Locate the cell with the specified text and output its (X, Y) center coordinate. 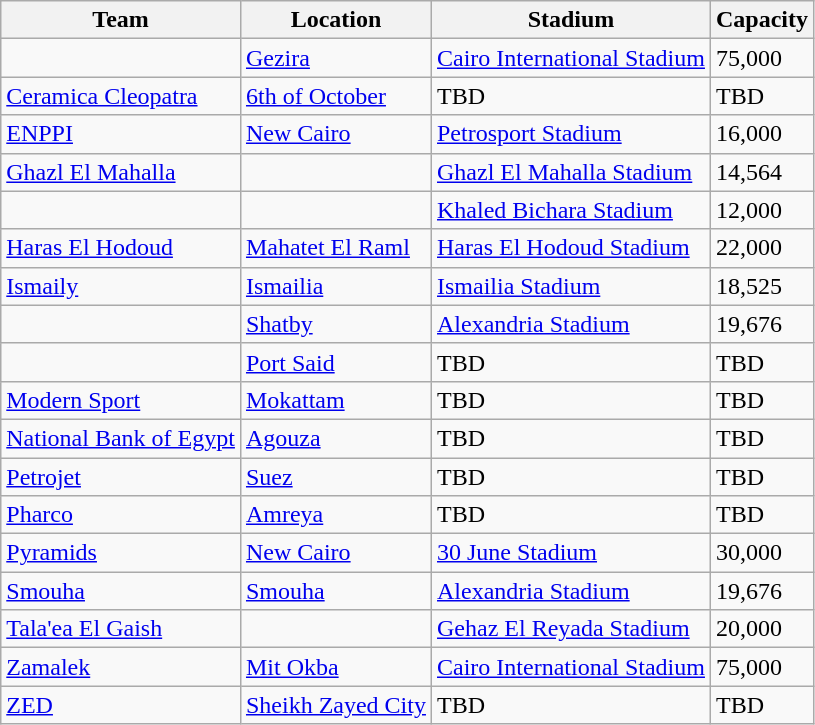
Mit Okba (336, 667)
22,000 (762, 248)
Gehaz El Reyada Stadium (570, 629)
30,000 (762, 553)
Team (121, 20)
Sheikh Zayed City (336, 705)
Khaled Bichara Stadium (570, 210)
Haras El Hodoud Stadium (570, 248)
Port Said (336, 362)
Amreya (336, 515)
Ismailia Stadium (570, 286)
16,000 (762, 134)
Ghazl El Mahalla (121, 172)
Tala'ea El Gaish (121, 629)
Ghazl El Mahalla Stadium (570, 172)
Capacity (762, 20)
Mahatet El Raml (336, 248)
Modern Sport (121, 400)
12,000 (762, 210)
ENPPI (121, 134)
Location (336, 20)
Petrojet (121, 477)
National Bank of Egypt (121, 438)
Ismailia (336, 286)
30 June Stadium (570, 553)
Petrosport Stadium (570, 134)
Ismaily (121, 286)
Shatby (336, 324)
Pharco (121, 515)
ZED (121, 705)
Mokattam (336, 400)
20,000 (762, 629)
18,525 (762, 286)
Gezira (336, 58)
14,564 (762, 172)
Ceramica Cleopatra (121, 96)
Agouza (336, 438)
Suez (336, 477)
Haras El Hodoud (121, 248)
Zamalek (121, 667)
Stadium (570, 20)
6th of October (336, 96)
Pyramids (121, 553)
